Extract the (X, Y) coordinate from the center of the cell holding the provided text.  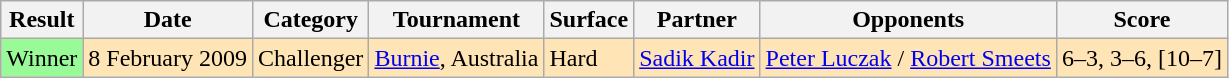
Challenger (311, 58)
Result (42, 20)
Peter Luczak / Robert Smeets (908, 58)
8 February 2009 (168, 58)
Burnie, Australia (456, 58)
6–3, 3–6, [10–7] (1142, 58)
Tournament (456, 20)
Winner (42, 58)
Surface (589, 20)
Hard (589, 58)
Opponents (908, 20)
Partner (697, 20)
Score (1142, 20)
Date (168, 20)
Sadik Kadir (697, 58)
Category (311, 20)
